Locate the cell with the specified text and output its [X, Y] center coordinate. 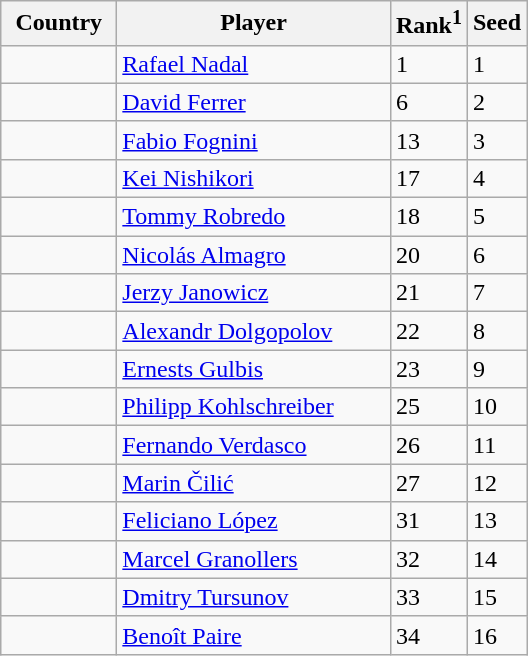
21 [428, 293]
Nicolás Almagro [254, 255]
Alexandr Dolgopolov [254, 331]
David Ferrer [254, 102]
Tommy Robredo [254, 217]
31 [428, 521]
Player [254, 24]
23 [428, 369]
17 [428, 178]
2 [496, 102]
32 [428, 559]
12 [496, 483]
Kei Nishikori [254, 178]
4 [496, 178]
10 [496, 407]
33 [428, 597]
11 [496, 445]
3 [496, 140]
Jerzy Janowicz [254, 293]
Philipp Kohlschreiber [254, 407]
8 [496, 331]
26 [428, 445]
9 [496, 369]
Marcel Granollers [254, 559]
16 [496, 635]
27 [428, 483]
20 [428, 255]
Rafael Nadal [254, 64]
Feliciano López [254, 521]
18 [428, 217]
Dmitry Tursunov [254, 597]
Fabio Fognini [254, 140]
14 [496, 559]
25 [428, 407]
5 [496, 217]
Ernests Gulbis [254, 369]
Rank1 [428, 24]
7 [496, 293]
Seed [496, 24]
Fernando Verdasco [254, 445]
Country [59, 24]
Marin Čilić [254, 483]
22 [428, 331]
15 [496, 597]
34 [428, 635]
Benoît Paire [254, 635]
